Output the (X, Y) coordinate of the center of the cell containing the given text.  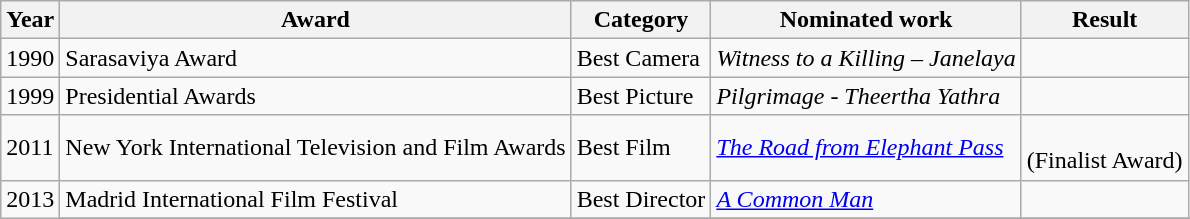
Best Film (641, 148)
Category (641, 20)
1990 (30, 58)
(Finalist Award) (1104, 148)
2011 (30, 148)
Year (30, 20)
Pilgrimage - Theertha Yathra (866, 96)
Best Director (641, 199)
Presidential Awards (316, 96)
Madrid International Film Festival (316, 199)
A Common Man (866, 199)
Award (316, 20)
1999 (30, 96)
Nominated work (866, 20)
The Road from Elephant Pass (866, 148)
2013 (30, 199)
Sarasaviya Award (316, 58)
Witness to a Killing – Janelaya (866, 58)
Best Picture (641, 96)
New York International Television and Film Awards (316, 148)
Best Camera (641, 58)
Result (1104, 20)
